Capture the cell that displays the provided text and extract its (X, Y) central coordinate. 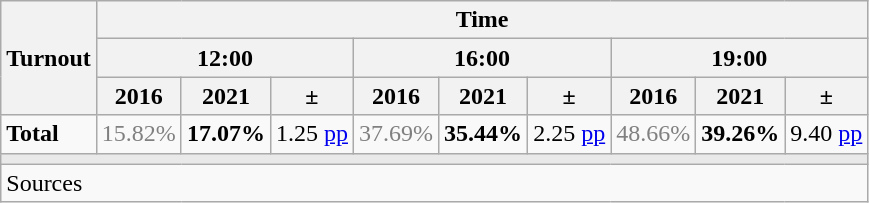
Sources (434, 183)
17.07% (226, 134)
9.40 pp (826, 134)
15.82% (138, 134)
Total (49, 134)
2.25 pp (570, 134)
Time (482, 20)
35.44% (484, 134)
37.69% (396, 134)
1.25 pp (312, 134)
16:00 (482, 58)
48.66% (654, 134)
Turnout (49, 58)
12:00 (224, 58)
19:00 (740, 58)
39.26% (740, 134)
